Detect which cell encompasses the target text, then output its [X, Y] center coordinate. 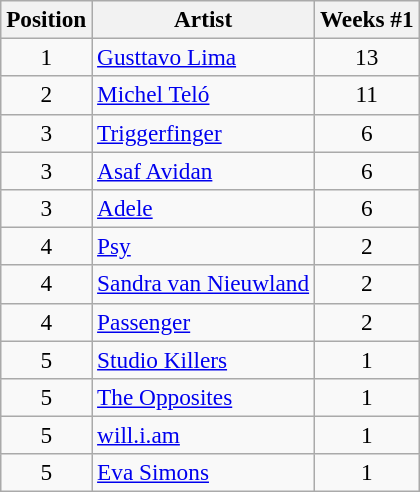
Adele [204, 208]
Triggerfinger [204, 133]
Artist [204, 19]
Eva Simons [204, 473]
Passenger [204, 322]
Gusttavo Lima [204, 57]
will.i.am [204, 435]
Michel Teló [204, 95]
11 [366, 95]
The Opposites [204, 397]
Studio Killers [204, 359]
Position [46, 19]
Asaf Avidan [204, 170]
Psy [204, 246]
Sandra van Nieuwland [204, 284]
Weeks #1 [366, 19]
13 [366, 57]
